Pinpoint the cell where the given text exists, returning its [x, y] midpoint coordinate. 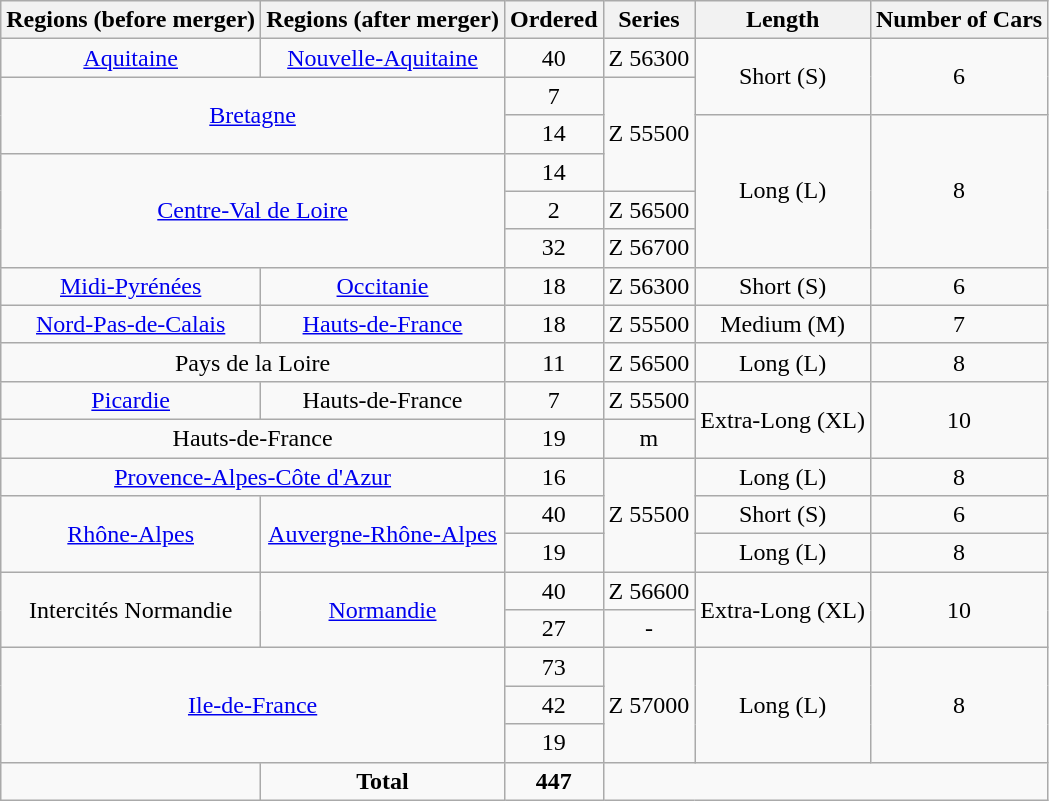
Regions (before merger) [131, 20]
Pays de la Loire [253, 362]
Regions (after merger) [383, 20]
m [649, 438]
Z 57000 [649, 705]
Nouvelle-Aquitaine [383, 58]
Picardie [131, 400]
Bretagne [253, 115]
Ordered [554, 20]
Intercités Normandie [131, 610]
2 [554, 210]
Centre-Val de Loire [253, 210]
27 [554, 629]
Nord-Pas-de-Calais [131, 324]
11 [554, 362]
73 [554, 667]
Aquitaine [131, 58]
Provence-Alpes-Côte d'Azur [253, 477]
Medium (M) [783, 324]
16 [554, 477]
Ile-de-France [253, 705]
Auvergne-Rhône-Alpes [383, 534]
32 [554, 248]
Normandie [383, 610]
Z 56600 [649, 591]
Number of Cars [958, 20]
42 [554, 705]
447 [554, 781]
- [649, 629]
Z 56700 [649, 248]
Rhône-Alpes [131, 534]
Length [783, 20]
Occitanie [383, 286]
Total [383, 781]
Series [649, 20]
Midi-Pyrénées [131, 286]
